Search for the cell housing the specified text and yield its [x, y] center coordinate. 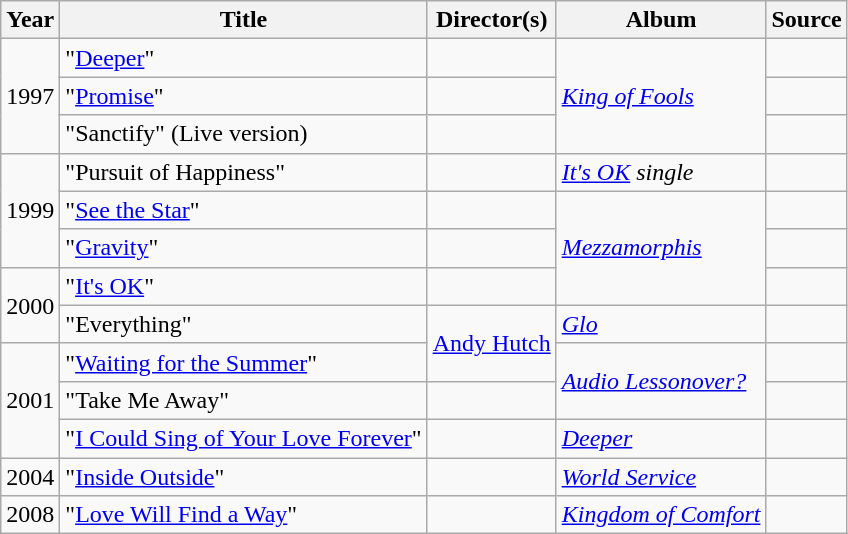
King of Fools [661, 96]
"Love Will Find a Way" [244, 515]
Andy Hutch [492, 343]
Title [244, 20]
Glo [661, 324]
Deeper [661, 438]
World Service [661, 477]
Album [661, 20]
"Inside Outside" [244, 477]
Source [806, 20]
2001 [30, 400]
"See the Star" [244, 210]
2004 [30, 477]
"Pursuit of Happiness" [244, 172]
Year [30, 20]
"I Could Sing of Your Love Forever" [244, 438]
"Everything" [244, 324]
2008 [30, 515]
1997 [30, 96]
Mezzamorphis [661, 248]
Director(s) [492, 20]
"Deeper" [244, 58]
Kingdom of Comfort [661, 515]
"It's OK" [244, 286]
"Waiting for the Summer" [244, 362]
"Sanctify" (Live version) [244, 134]
2000 [30, 305]
It's OK single [661, 172]
"Gravity" [244, 248]
1999 [30, 210]
Audio Lessonover? [661, 381]
"Take Me Away" [244, 400]
"Promise" [244, 96]
